Capture the cell that displays the provided text and extract its (x, y) central coordinate. 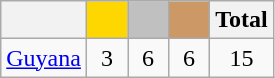
3 (106, 58)
Guyana (44, 58)
Total (242, 20)
15 (242, 58)
